Search for the cell housing the specified text and yield its (x, y) center coordinate. 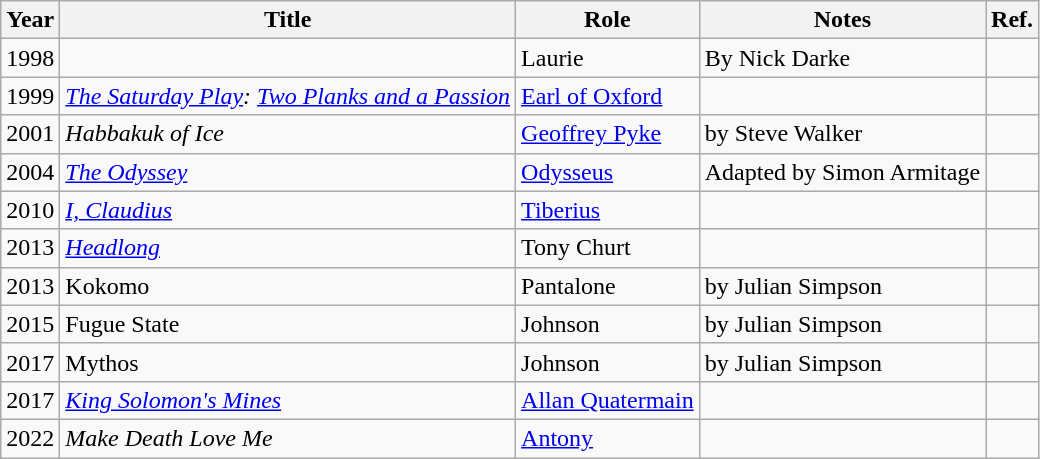
Earl of Oxford (608, 96)
Title (288, 20)
Make Death Love Me (288, 438)
2015 (30, 324)
Year (30, 20)
2010 (30, 210)
by Steve Walker (842, 134)
Mythos (288, 362)
Antony (608, 438)
Odysseus (608, 172)
Kokomo (288, 286)
1998 (30, 58)
1999 (30, 96)
2001 (30, 134)
Role (608, 20)
I, Claudius (288, 210)
Habbakuk of Ice (288, 134)
Geoffrey Pyke (608, 134)
Tiberius (608, 210)
The Saturday Play: Two Planks and a Passion (288, 96)
Adapted by Simon Armitage (842, 172)
2004 (30, 172)
Headlong (288, 248)
By Nick Darke (842, 58)
Ref. (1012, 20)
Allan Quatermain (608, 400)
King Solomon's Mines (288, 400)
Notes (842, 20)
2022 (30, 438)
Laurie (608, 58)
Fugue State (288, 324)
Tony Churt (608, 248)
Pantalone (608, 286)
The Odyssey (288, 172)
